Search for the cell housing the specified text and yield its (x, y) center coordinate. 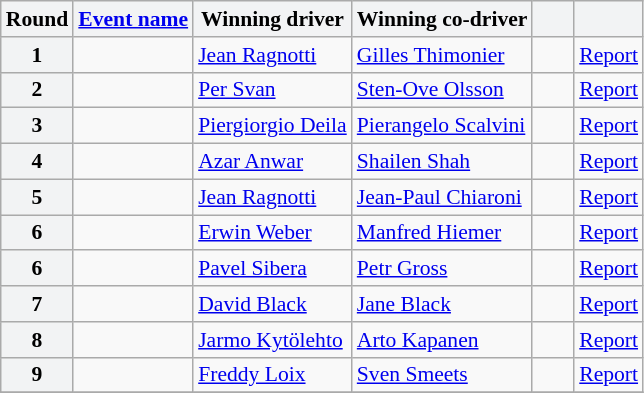
Gilles Thimonier (442, 55)
Pierangelo Scalvini (442, 126)
4 (38, 162)
Petr Gross (442, 269)
Arto Kapanen (442, 340)
Round (38, 19)
Erwin Weber (272, 233)
8 (38, 340)
2 (38, 90)
Manfred Hiemer (442, 233)
Winning co-driver (442, 19)
Per Svan (272, 90)
7 (38, 304)
David Black (272, 304)
Freddy Loix (272, 375)
Winning driver (272, 19)
Shailen Shah (442, 162)
9 (38, 375)
3 (38, 126)
Sten-Ove Olsson (442, 90)
Jane Black (442, 304)
Piergiorgio Deila (272, 126)
1 (38, 55)
5 (38, 197)
Event name (133, 19)
Azar Anwar (272, 162)
Pavel Sibera (272, 269)
Sven Smeets (442, 375)
Jarmo Kytölehto (272, 340)
Jean-Paul Chiaroni (442, 197)
